Determine the (x, y) coordinate at the center of the cell enclosing the given text.  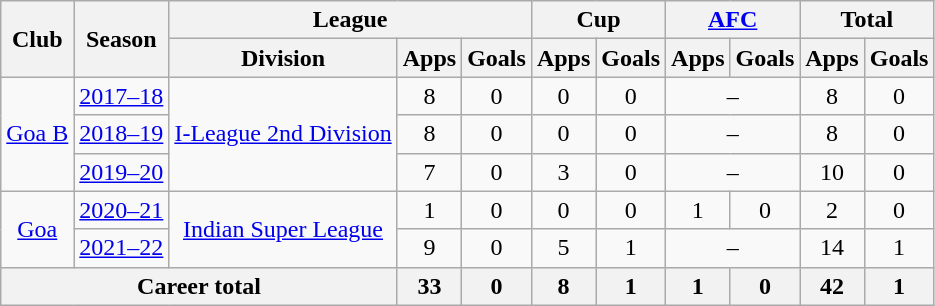
Club (38, 39)
Season (122, 39)
Total (867, 20)
League (350, 20)
33 (429, 286)
2020–21 (122, 210)
2018–19 (122, 134)
42 (832, 286)
AFC (733, 20)
Career total (199, 286)
5 (563, 248)
7 (429, 172)
2 (832, 210)
Division (283, 58)
3 (563, 172)
2017–18 (122, 96)
2021–22 (122, 248)
14 (832, 248)
2019–20 (122, 172)
I-League 2nd Division (283, 134)
9 (429, 248)
Indian Super League (283, 229)
Goa B (38, 134)
Cup (598, 20)
Goa (38, 229)
10 (832, 172)
